Find where the given text appears and provide that cell's center as [X, Y] coordinate. 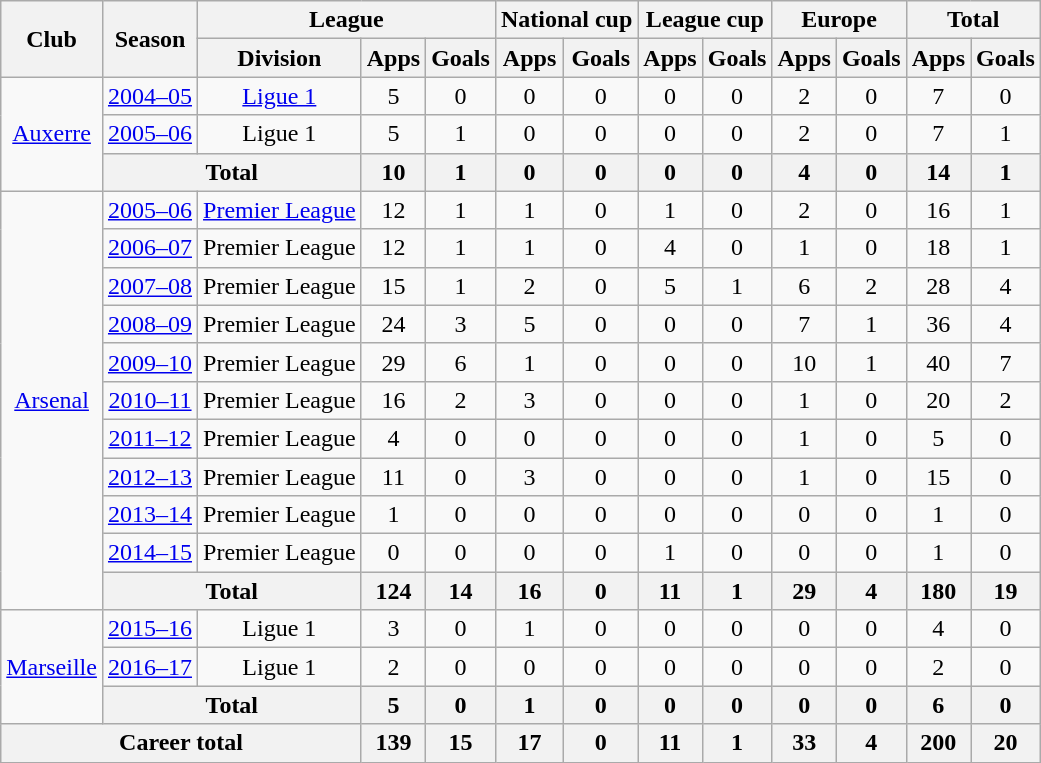
2011–12 [150, 438]
36 [938, 324]
2010–11 [150, 400]
Career total [181, 743]
Season [150, 39]
139 [393, 743]
2006–07 [150, 248]
40 [938, 362]
Europe [839, 20]
Marseille [52, 667]
2013–14 [150, 515]
2012–13 [150, 477]
Arsenal [52, 400]
2004–05 [150, 96]
2007–08 [150, 286]
18 [938, 248]
2015–16 [150, 629]
28 [938, 286]
17 [529, 743]
League cup [705, 20]
2009–10 [150, 362]
Auxerre [52, 134]
19 [1006, 591]
2008–09 [150, 324]
2016–17 [150, 667]
Division [280, 58]
180 [938, 591]
24 [393, 324]
Club [52, 39]
124 [393, 591]
National cup [566, 20]
200 [938, 743]
33 [804, 743]
2014–15 [150, 553]
League [347, 20]
